Identify which cell holds the provided text, then report its (x, y) central coordinate. 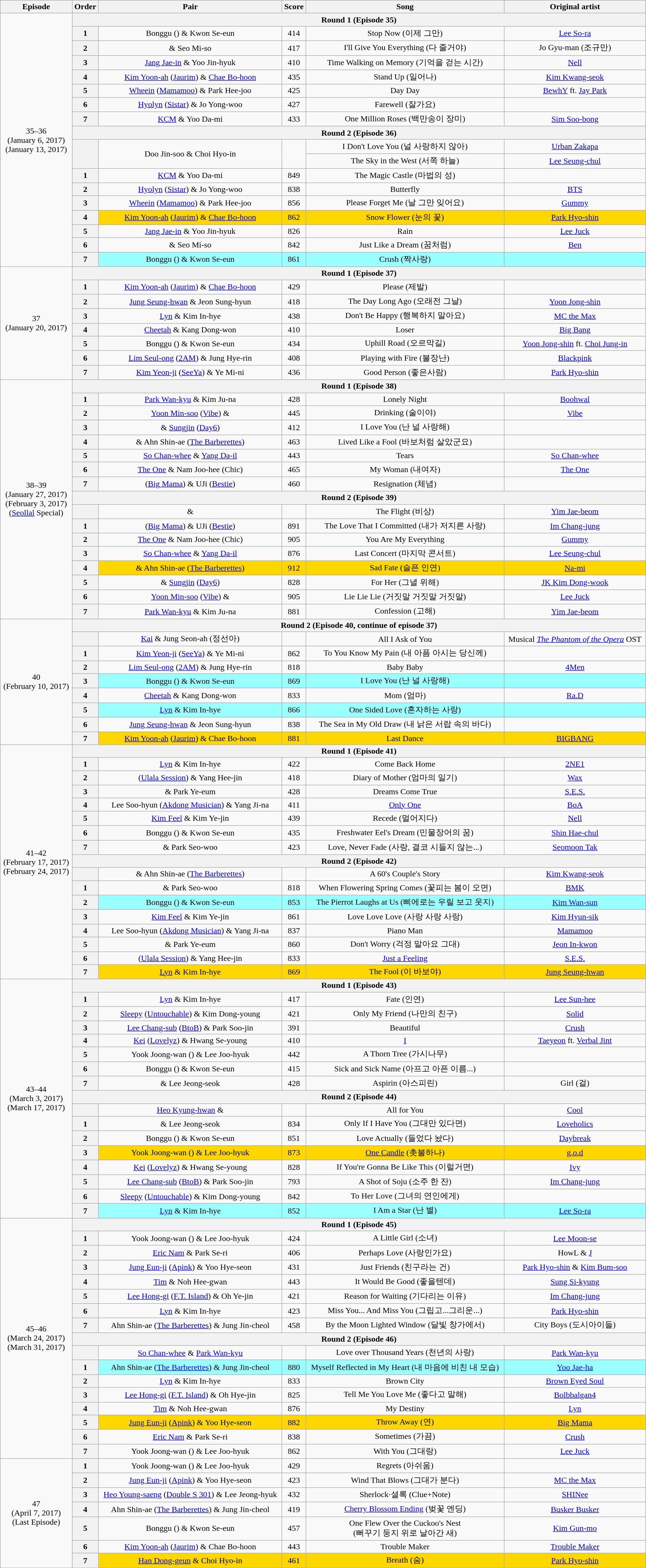
& (190, 511)
Freshwater Eel's Dream (민물장어의 꿈) (405, 833)
When Flowering Spring Comes (꽃피는 봄이 오면) (405, 888)
Only If I Have You (그대만 있다면) (405, 1124)
Brown Eyed Soul (575, 1381)
Sick and Sick Name (아프고 아픈 이름...) (405, 1069)
Tears (405, 456)
Playing with Fire (불장난) (405, 358)
431 (294, 1267)
Urban Zakapa (575, 147)
Lee Moon-se (575, 1238)
Round 2 (Episode 39) (359, 498)
City Boys (도시아이들) (575, 1325)
Jeon In-kwon (575, 944)
You Are My Everything (405, 540)
Original artist (575, 7)
My Destiny (405, 1408)
849 (294, 176)
Farewell (잘가요) (405, 104)
825 (294, 1395)
Kim Gun-mo (575, 1528)
The Magic Castle (마법의 성) (405, 176)
To Her Love (그녀의 연인에게) (405, 1196)
427 (294, 104)
439 (294, 818)
Mom (엄마) (405, 695)
Uphill Road (오르막길) (405, 344)
461 (294, 1561)
Please (제발) (405, 287)
BewhY ft. Jay Park (575, 91)
I Don't Love You (널 사랑하지 않아) (405, 147)
Round 1 (Episode 43) (359, 985)
Round 1 (Episode 41) (359, 751)
Myself Reflected in My Heart (내 마음에 비친 내 모습) (405, 1368)
The Sky in the West (서쪽 하늘) (405, 161)
882 (294, 1422)
Last Concert (마지막 콘서트) (405, 554)
4Men (575, 667)
Bolbbalgan4 (575, 1395)
Loveholics (575, 1124)
Shin Hae-chul (575, 833)
Round 1 (Episode 37) (359, 273)
JK Kim Dong-wook (575, 582)
Round 1 (Episode 45) (359, 1224)
41–42(February 17, 2017)(February 24, 2017) (36, 862)
The One (575, 470)
Stop Now (이제 그만) (405, 33)
If You're Gonna Be Like This (이럴거면) (405, 1167)
Lee Hong-gi (F.T. Island) & Oh Ye-jin (190, 1297)
419 (294, 1509)
38–39(January 27, 2017)(February 3, 2017)(Seollal Special) (36, 499)
Only One (405, 804)
Ivy (575, 1167)
Please Forget Me (날 그만 잊어요) (405, 203)
406 (294, 1253)
424 (294, 1238)
853 (294, 903)
Han Dong-geun & Choi Hyo-in (190, 1561)
Solid (575, 1014)
463 (294, 442)
Sometimes (가끔) (405, 1437)
Episode (36, 7)
Ben (575, 245)
Piano Man (405, 931)
For Her (그녈 위해) (405, 582)
Only My Friend (나만의 친구) (405, 1014)
433 (294, 119)
Confession (고해) (405, 612)
Taeyeon ft. Verbal Jint (575, 1040)
414 (294, 33)
Park Hyo-shin & Kim Bum-soo (575, 1267)
Just Friends (친구라는 건) (405, 1267)
860 (294, 944)
Love, Never Fade (사랑, 결코 시들지 않는...) (405, 847)
436 (294, 372)
Round 2 (Episode 46) (359, 1339)
912 (294, 568)
Loser (405, 330)
412 (294, 427)
40(February 10, 2017) (36, 682)
Lived Like a Fool (바보처럼 살았군요) (405, 442)
I'll Give You Everything (다 줄거야) (405, 48)
The Flight (비상) (405, 511)
A Shot of Soju (소주 한 잔) (405, 1182)
Vibe (575, 413)
I Am a Star (난 별) (405, 1211)
Score (294, 7)
Daybreak (575, 1139)
Heo Kyung-hwan & (190, 1110)
Blackpink (575, 358)
Sad Fate (슬픈 인연) (405, 568)
35–36(January 6, 2017)(January 13, 2017) (36, 140)
851 (294, 1139)
Don't Worry (걱정 말아요 그대) (405, 944)
Heo Young-saeng (Double S 301) & Lee Jeong-hyuk (190, 1495)
Crush (짝사랑) (405, 260)
One Candle (촛불하나) (405, 1153)
The Love That I Committed (내가 저지른 사랑) (405, 526)
Regrets (아쉬움) (405, 1466)
It Would Be Good (좋을텐데) (405, 1282)
Last Dance (405, 738)
Tell Me You Love Me (좋다고 말해) (405, 1395)
Pair (190, 7)
I (405, 1040)
Just Like a Dream (꿈처럼) (405, 245)
Cherry Blossom Ending (벚꽃 엔딩) (405, 1509)
465 (294, 470)
One Sided Love (혼자하는 사랑) (405, 710)
Yoo Jae-ha (575, 1368)
445 (294, 413)
Round 2 (Episode 36) (359, 133)
47(April 7, 2017)(Last Episode) (36, 1513)
Breath (숨) (405, 1561)
Wind That Blows (그대가 분다) (405, 1480)
Perhaps Love (사랑인가요) (405, 1253)
Order (86, 7)
Wax (575, 778)
Yoon Jong-shin ft. Choi Jung-in (575, 344)
Round 2 (Episode 42) (359, 861)
With You (그대랑) (405, 1451)
g.o.d (575, 1153)
By the Moon Lighted Window (달빛 창가에서) (405, 1325)
873 (294, 1153)
852 (294, 1211)
Aspirin (아스피린) (405, 1083)
A Little Girl (소녀) (405, 1238)
Cool (575, 1110)
BMK (575, 888)
BoA (575, 804)
A Thorn Tree (가시나무) (405, 1054)
457 (294, 1528)
One Million Roses (백만송이 장미) (405, 119)
880 (294, 1368)
Girl (걸) (575, 1083)
Snow Flower (눈의 꽃) (405, 217)
37(January 20, 2017) (36, 323)
425 (294, 91)
Come Back Home (405, 764)
Seomoon Tak (575, 847)
Butterfly (405, 189)
So Chan-whee (575, 456)
866 (294, 710)
43–44(March 3, 2017)(March 17, 2017) (36, 1098)
Lyn (575, 1408)
793 (294, 1182)
Big Mama (575, 1422)
Sim Soo-bong (575, 119)
Dreams Come True (405, 791)
SHINee (575, 1495)
391 (294, 1027)
Round 1 (Episode 38) (359, 386)
Lonely Night (405, 399)
Stand Up (일어나) (405, 77)
BTS (575, 189)
Kai & Jung Seon-ah (정선아) (190, 639)
458 (294, 1325)
826 (294, 231)
My Woman (내여자) (405, 470)
891 (294, 526)
Ra.D (575, 695)
442 (294, 1054)
All I Ask of You (405, 639)
438 (294, 316)
408 (294, 358)
432 (294, 1495)
Lee Sun-hee (575, 999)
Baby Baby (405, 667)
Love Actually (들었다 놨다) (405, 1139)
So Chan-whee & Park Wan-kyu (190, 1353)
Jung Seung-hwan (575, 972)
Kim Hyun-sik (575, 917)
415 (294, 1069)
Song (405, 7)
HowL & J (575, 1253)
Doo Jin-soo & Choi Hyo-in (190, 153)
45–46(March 24, 2017)(March 31, 2017) (36, 1338)
Day Day (405, 91)
One Flew Over the Cuckoo's Nest(뻐꾸기 둥지 위로 날아간 새) (405, 1528)
434 (294, 344)
Park Wan-kyu (575, 1353)
To You Know My Pain (내 아픔 아시는 당신께) (405, 654)
422 (294, 764)
Diary of Mother (엄마의 일기) (405, 778)
Jo Gyu-man (조규만) (575, 48)
Big Bang (575, 330)
A 60's Couple's Story (405, 874)
Lee Hong-gi (F.T. Island) & Oh Hye-jin (190, 1395)
The Pierrot Laughs at Us (삐에로는 우릴 보고 웃지) (405, 903)
Musical The Phantom of the Opera OST (575, 639)
460 (294, 484)
Boohwal (575, 399)
The Day Long Ago (오래전 그날) (405, 301)
Brown City (405, 1381)
834 (294, 1124)
Fate (인연) (405, 999)
856 (294, 203)
Love over Thousand Years (천년의 사랑) (405, 1353)
Busker Busker (575, 1509)
Sung Si-kyung (575, 1282)
Sherlock·셜록 (Clue+Note) (405, 1495)
Good Person (좋은사람) (405, 372)
Resignation (체념) (405, 484)
Don't Be Happy (행복하지 말아요) (405, 316)
Beautiful (405, 1027)
Reason for Waiting (기다리는 이유) (405, 1297)
Just a Feeling (405, 958)
Kim Wan-sun (575, 903)
Na-mi (575, 568)
Mamamoo (575, 931)
Recede (멀어지다) (405, 818)
Time Walking on Memory (기억을 걷는 시간) (405, 63)
Round 1 (Episode 35) (359, 20)
411 (294, 804)
Rain (405, 231)
The Sea in My Old Draw (내 낡은 서랍 속의 바다) (405, 725)
Drinking (술이야) (405, 413)
Love Love Love (사랑 사랑 사랑) (405, 917)
Yoon Jong-shin (575, 301)
2NE1 (575, 764)
All for You (405, 1110)
837 (294, 931)
Round 2 (Episode 44) (359, 1097)
The Fool (이 바보야) (405, 972)
Miss You... And Miss You (그립고...그리운...) (405, 1311)
Throw Away (연) (405, 1422)
Round 2 (Episode 40, continue of episode 37) (359, 625)
Lie Lie Lie (거짓말 거짓말 거짓말) (405, 597)
BIGBANG (575, 738)
